Output the [X, Y] coordinate of the center of the cell containing the given text.  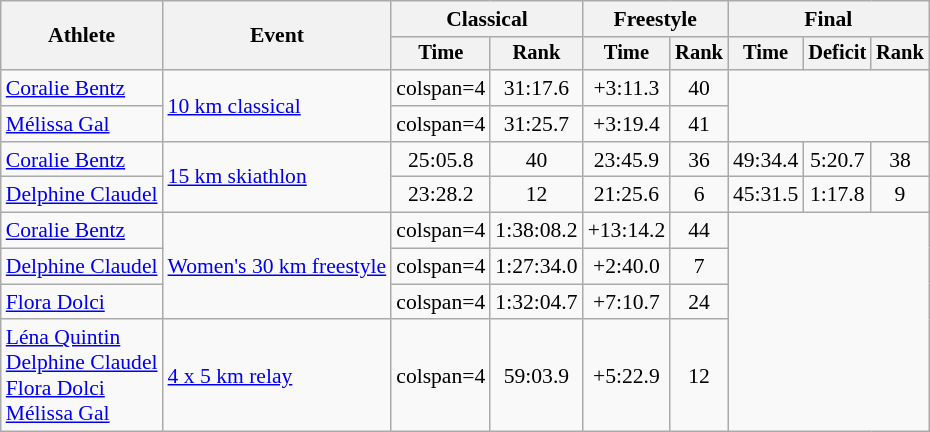
+2:40.0 [627, 267]
45:31.5 [766, 195]
1:38:08.2 [536, 231]
41 [699, 124]
4 x 5 km relay [278, 376]
31:17.6 [536, 88]
38 [900, 160]
10 km classical [278, 106]
+5:22.9 [627, 376]
44 [699, 231]
Léna QuintinDelphine ClaudelFlora DolciMélissa Gal [82, 376]
+3:19.4 [627, 124]
Mélissa Gal [82, 124]
24 [699, 302]
15 km skiathlon [278, 178]
Flora Dolci [82, 302]
Classical [486, 19]
36 [699, 160]
31:25.7 [536, 124]
21:25.6 [627, 195]
23:45.9 [627, 160]
5:20.7 [837, 160]
59:03.9 [536, 376]
6 [699, 195]
Final [828, 19]
+7:10.7 [627, 302]
1:27:34.0 [536, 267]
Freestyle [656, 19]
49:34.4 [766, 160]
+3:11.3 [627, 88]
+13:14.2 [627, 231]
Event [278, 36]
9 [900, 195]
1:17.8 [837, 195]
7 [699, 267]
Athlete [82, 36]
1:32:04.7 [536, 302]
25:05.8 [440, 160]
Women's 30 km freestyle [278, 266]
23:28.2 [440, 195]
Deficit [837, 54]
